Pinpoint the cell where the given text exists, returning its [X, Y] midpoint coordinate. 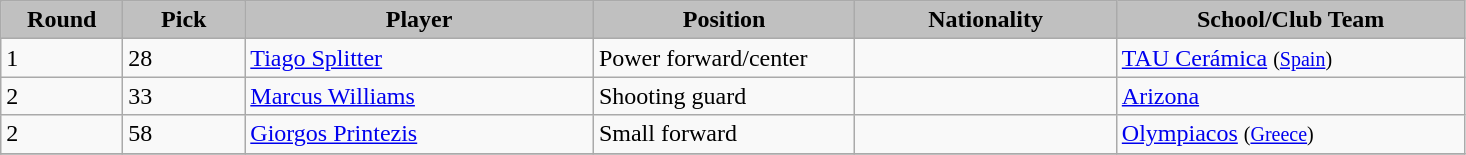
58 [184, 134]
33 [184, 96]
Pick [184, 20]
Marcus Williams [420, 96]
Arizona [1290, 96]
Round [62, 20]
Small forward [724, 134]
Shooting guard [724, 96]
Tiago Splitter [420, 58]
Giorgos Printezis [420, 134]
TAU Cerámica (Spain) [1290, 58]
Position [724, 20]
Player [420, 20]
28 [184, 58]
School/Club Team [1290, 20]
Power forward/center [724, 58]
Olympiacos (Greece) [1290, 134]
Nationality [986, 20]
1 [62, 58]
